Capture the cell that displays the provided text and extract its [X, Y] central coordinate. 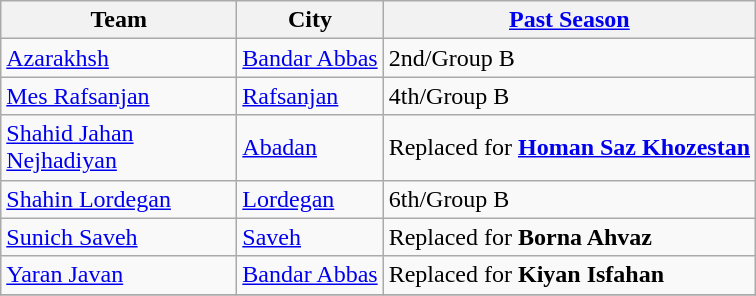
2nd/Group B [569, 58]
Yaran Javan [119, 275]
Replaced for Homan Saz Khozestan [569, 148]
4th/Group B [569, 96]
Saveh [310, 237]
Azarakhsh [119, 58]
Mes Rafsanjan [119, 96]
Shahin Lordegan [119, 199]
Replaced for Borna Ahvaz [569, 237]
6th/Group B [569, 199]
City [310, 20]
Abadan [310, 148]
Replaced for Kiyan Isfahan [569, 275]
Rafsanjan [310, 96]
Past Season [569, 20]
Shahid Jahan Nejhadiyan [119, 148]
Team [119, 20]
Sunich Saveh [119, 237]
Lordegan [310, 199]
